Determine the [X, Y] coordinate at the center of the cell enclosing the given text.  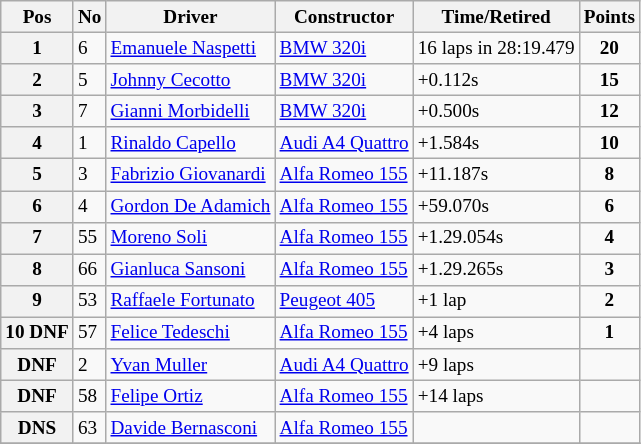
+59.070s [496, 206]
Felice Tedeschi [190, 333]
Constructor [344, 17]
Gianni Morbidelli [190, 111]
+4 laps [496, 333]
53 [90, 301]
12 [609, 111]
20 [609, 48]
Fabrizio Giovanardi [190, 175]
10 DNF [38, 333]
9 [38, 301]
+1.29.265s [496, 270]
+0.500s [496, 111]
Gordon De Adamich [190, 206]
Raffaele Fortunato [190, 301]
16 laps in 28:19.479 [496, 48]
+1.584s [496, 143]
Rinaldo Capello [190, 143]
Davide Bernasconi [190, 428]
+1.29.054s [496, 238]
Pos [38, 17]
+9 laps [496, 365]
Johnny Cecotto [190, 80]
Points [609, 17]
Gianluca Sansoni [190, 270]
58 [90, 396]
+0.112s [496, 80]
Felipe Ortiz [190, 396]
Driver [190, 17]
DNS [38, 428]
Yvan Muller [190, 365]
55 [90, 238]
10 [609, 143]
Moreno Soli [190, 238]
57 [90, 333]
No [90, 17]
Peugeot 405 [344, 301]
15 [609, 80]
Emanuele Naspetti [190, 48]
63 [90, 428]
+14 laps [496, 396]
+11.187s [496, 175]
66 [90, 270]
+1 lap [496, 301]
Time/Retired [496, 17]
